Search for the cell housing the specified text and yield its (X, Y) center coordinate. 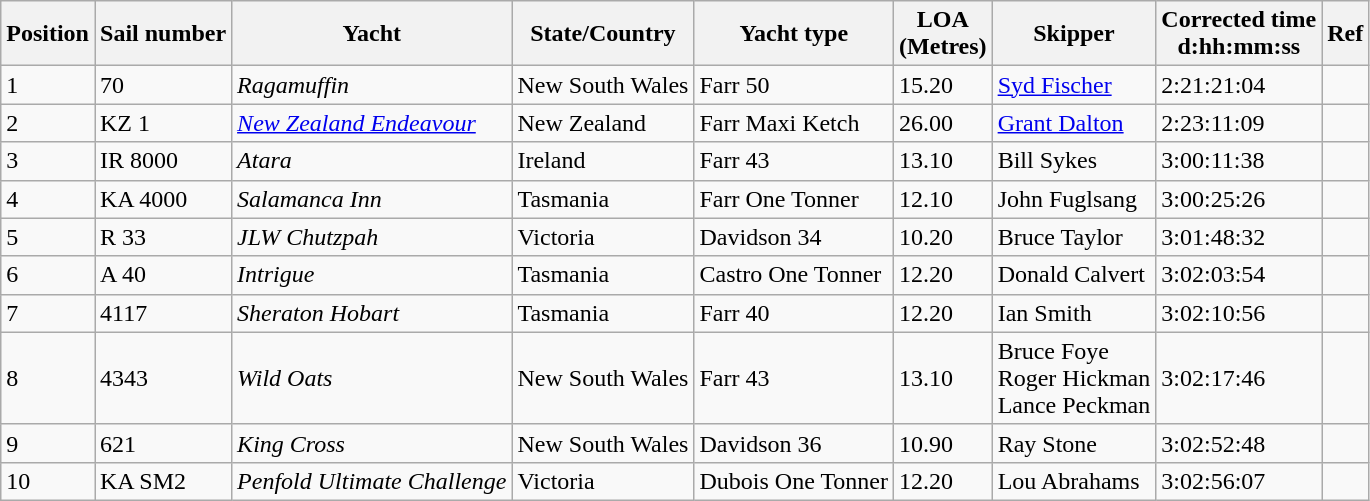
2:23:11:09 (1239, 123)
Corrected time d:hh:mm:ss (1239, 34)
Ian Smith (1074, 313)
2:21:21:04 (1239, 85)
Castro One Tonner (794, 275)
4 (48, 199)
Ref (1346, 34)
Lou Abrahams (1074, 481)
70 (162, 85)
Farr Maxi Ketch (794, 123)
1 (48, 85)
10.90 (944, 443)
IR 8000 (162, 161)
Farr 40 (794, 313)
Ray Stone (1074, 443)
Wild Oats (372, 378)
KZ 1 (162, 123)
Yacht type (794, 34)
Davidson 34 (794, 237)
Atara (372, 161)
Ireland (603, 161)
Grant Dalton (1074, 123)
Farr One Tonner (794, 199)
JLW Chutzpah (372, 237)
Sail number (162, 34)
4343 (162, 378)
LOA (Metres) (944, 34)
3:00:11:38 (1239, 161)
3:02:56:07 (1239, 481)
Skipper (1074, 34)
Dubois One Tonner (794, 481)
New Zealand Endeavour (372, 123)
10 (48, 481)
Intrigue (372, 275)
3:02:52:48 (1239, 443)
Sheraton Hobart (372, 313)
3:01:48:32 (1239, 237)
New Zealand (603, 123)
Bill Sykes (1074, 161)
State/Country (603, 34)
3 (48, 161)
Syd Fischer (1074, 85)
7 (48, 313)
3:02:03:54 (1239, 275)
8 (48, 378)
5 (48, 237)
Farr 50 (794, 85)
621 (162, 443)
26.00 (944, 123)
6 (48, 275)
3:02:17:46 (1239, 378)
10.20 (944, 237)
Penfold Ultimate Challenge (372, 481)
2 (48, 123)
Salamanca Inn (372, 199)
Donald Calvert (1074, 275)
4117 (162, 313)
Davidson 36 (794, 443)
15.20 (944, 85)
Bruce Foye Roger Hickman Lance Peckman (1074, 378)
Position (48, 34)
KA SM2 (162, 481)
KA 4000 (162, 199)
A 40 (162, 275)
3:02:10:56 (1239, 313)
King Cross (372, 443)
12.10 (944, 199)
Yacht (372, 34)
Bruce Taylor (1074, 237)
9 (48, 443)
Ragamuffin (372, 85)
R 33 (162, 237)
3:00:25:26 (1239, 199)
John Fuglsang (1074, 199)
